Find where the given text appears and provide that cell's center as (X, Y) coordinate. 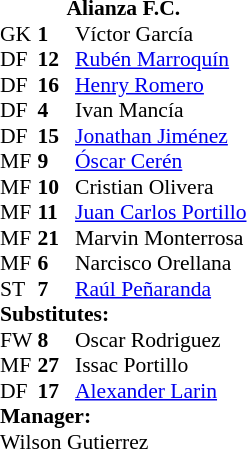
12 (57, 59)
7 (57, 288)
Ivan Mancía (160, 110)
Manager: (123, 416)
11 (57, 212)
17 (57, 390)
1 (57, 33)
6 (57, 263)
9 (57, 161)
Juan Carlos Portillo (160, 212)
15 (57, 135)
ST (19, 288)
Issac Portillo (160, 365)
GK (19, 33)
Víctor García (160, 33)
4 (57, 110)
21 (57, 237)
Narcisco Orellana (160, 263)
Óscar Cerén (160, 161)
Raúl Peñaranda (160, 288)
Marvin Monterrosa (160, 237)
Alexander Larin (160, 390)
Substitutes: (123, 314)
10 (57, 186)
8 (57, 339)
Rubén Marroquín (160, 59)
27 (57, 365)
Oscar Rodriguez (160, 339)
Henry Romero (160, 84)
16 (57, 84)
Jonathan Jiménez (160, 135)
FW (19, 339)
Cristian Olivera (160, 186)
